Find where the given text appears and provide that cell's center as (x, y) coordinate. 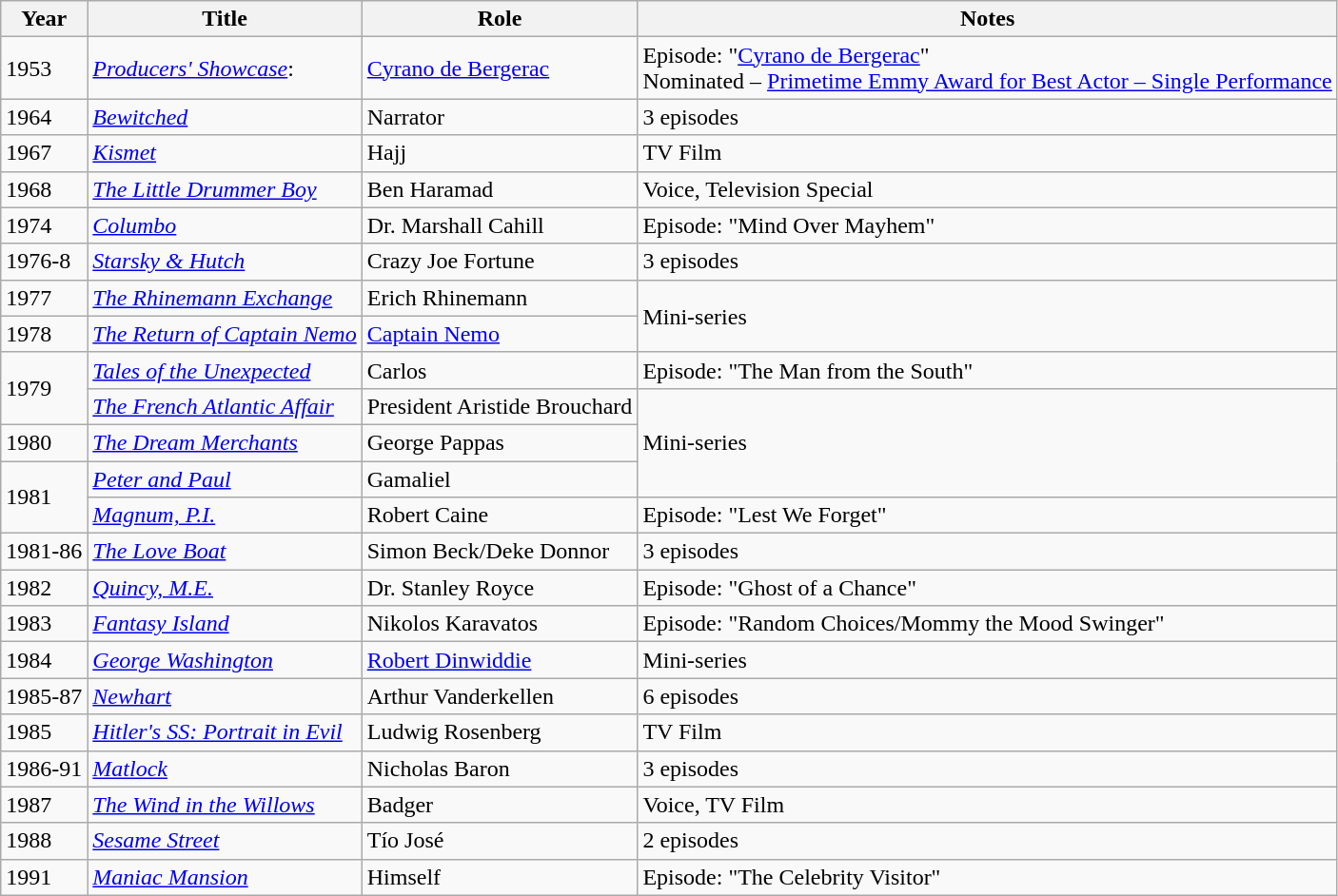
Sesame Street (225, 841)
1987 (44, 805)
Tío José (500, 841)
Carlos (500, 370)
Title (225, 19)
1967 (44, 153)
Nicholas Baron (500, 769)
Cyrano de Bergerac (500, 68)
Voice, TV Film (988, 805)
Robert Dinwiddie (500, 660)
1964 (44, 117)
1986-91 (44, 769)
Episode: "Random Choices/Mommy the Mood Swinger" (988, 624)
Nikolos Karavatos (500, 624)
6 episodes (988, 696)
1977 (44, 298)
Ben Haramad (500, 189)
1985-87 (44, 696)
The Wind in the Willows (225, 805)
Maniac Mansion (225, 877)
George Pappas (500, 442)
1983 (44, 624)
Tales of the Unexpected (225, 370)
1968 (44, 189)
Narrator (500, 117)
2 episodes (988, 841)
Arthur Vanderkellen (500, 696)
The Dream Merchants (225, 442)
Voice, Television Special (988, 189)
1976-8 (44, 262)
Hajj (500, 153)
1991 (44, 877)
1978 (44, 334)
1974 (44, 225)
Dr. Stanley Royce (500, 588)
Crazy Joe Fortune (500, 262)
The Rhinemann Exchange (225, 298)
1988 (44, 841)
1981 (44, 497)
George Washington (225, 660)
Quincy, M.E. (225, 588)
Kismet (225, 153)
Gamaliel (500, 478)
Dr. Marshall Cahill (500, 225)
Hitler's SS: Portrait in Evil (225, 732)
1985 (44, 732)
Captain Nemo (500, 334)
Producers' Showcase: (225, 68)
Role (500, 19)
Episode: "Cyrano de Bergerac"Nominated – Primetime Emmy Award for Best Actor – Single Performance (988, 68)
Starsky & Hutch (225, 262)
The Little Drummer Boy (225, 189)
Badger (500, 805)
1979 (44, 388)
Notes (988, 19)
1982 (44, 588)
1980 (44, 442)
Bewitched (225, 117)
Episode: "Lest We Forget" (988, 516)
Ludwig Rosenberg (500, 732)
1953 (44, 68)
Episode: "The Celebrity Visitor" (988, 877)
Episode: "Ghost of a Chance" (988, 588)
Magnum, P.I. (225, 516)
Himself (500, 877)
Newhart (225, 696)
Erich Rhinemann (500, 298)
Episode: "The Man from the South" (988, 370)
The French Atlantic Affair (225, 406)
President Aristide Brouchard (500, 406)
Robert Caine (500, 516)
The Love Boat (225, 552)
Peter and Paul (225, 478)
1981-86 (44, 552)
The Return of Captain Nemo (225, 334)
Matlock (225, 769)
Fantasy Island (225, 624)
Columbo (225, 225)
Year (44, 19)
Episode: "Mind Over Mayhem" (988, 225)
Simon Beck/Deke Donnor (500, 552)
1984 (44, 660)
